Detect which cell encompasses the target text, then output its [x, y] center coordinate. 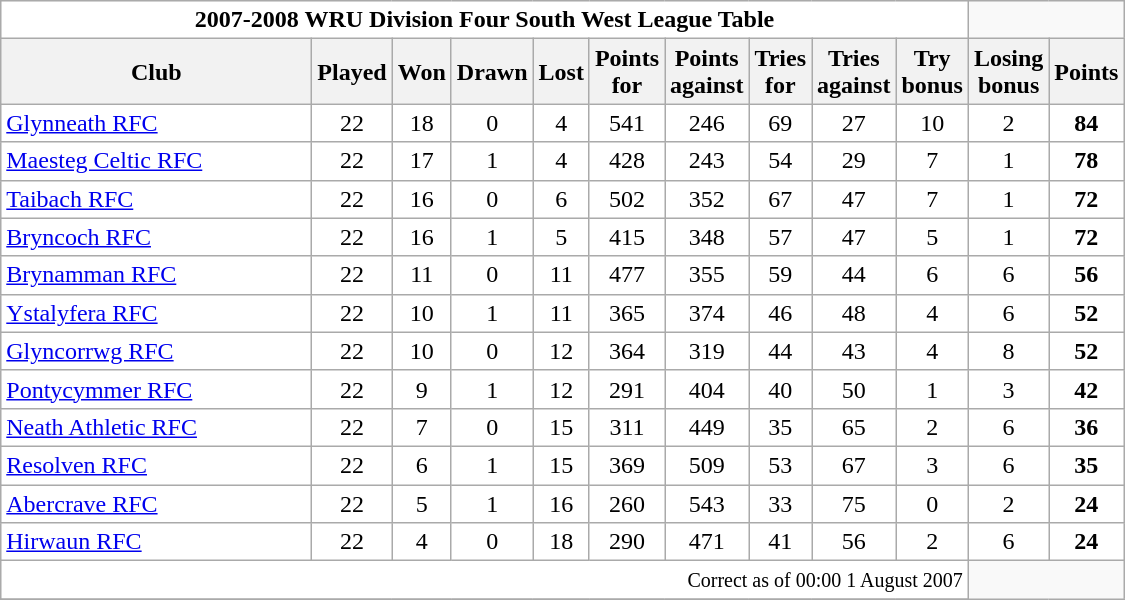
364 [626, 351]
Try bonus [932, 72]
541 [626, 123]
84 [1086, 123]
543 [706, 503]
Club [156, 72]
Points against [706, 72]
65 [854, 427]
243 [706, 161]
404 [706, 389]
311 [626, 427]
319 [706, 351]
9 [422, 389]
46 [780, 313]
260 [626, 503]
2007-2008 WRU Division Four South West League Table [485, 20]
352 [706, 199]
27 [854, 123]
29 [854, 161]
369 [626, 465]
78 [1086, 161]
Glyncorrwg RFC [156, 351]
53 [780, 465]
Brynamman RFC [156, 275]
59 [780, 275]
291 [626, 389]
Played [352, 72]
50 [854, 389]
509 [706, 465]
477 [626, 275]
Hirwaun RFC [156, 542]
17 [422, 161]
Won [422, 72]
Pontycymmer RFC [156, 389]
48 [854, 313]
Neath Athletic RFC [156, 427]
41 [780, 542]
355 [706, 275]
290 [626, 542]
Maesteg Celtic RFC [156, 161]
471 [706, 542]
348 [706, 237]
Tries for [780, 72]
Points [1086, 72]
43 [854, 351]
Bryncoch RFC [156, 237]
365 [626, 313]
75 [854, 503]
Taibach RFC [156, 199]
449 [706, 427]
Drawn [492, 72]
69 [780, 123]
Resolven RFC [156, 465]
8 [1008, 351]
Abercrave RFC [156, 503]
Ystalyfera RFC [156, 313]
428 [626, 161]
374 [706, 313]
Glynneath RFC [156, 123]
Points for [626, 72]
42 [1086, 389]
Correct as of 00:00 1 August 2007 [485, 580]
Tries against [854, 72]
33 [780, 503]
36 [1086, 427]
Lost [561, 72]
415 [626, 237]
502 [626, 199]
57 [780, 237]
54 [780, 161]
Losing bonus [1008, 72]
246 [706, 123]
40 [780, 389]
